For the text-containing cell, return its midpoint in (X, Y) coordinate format. 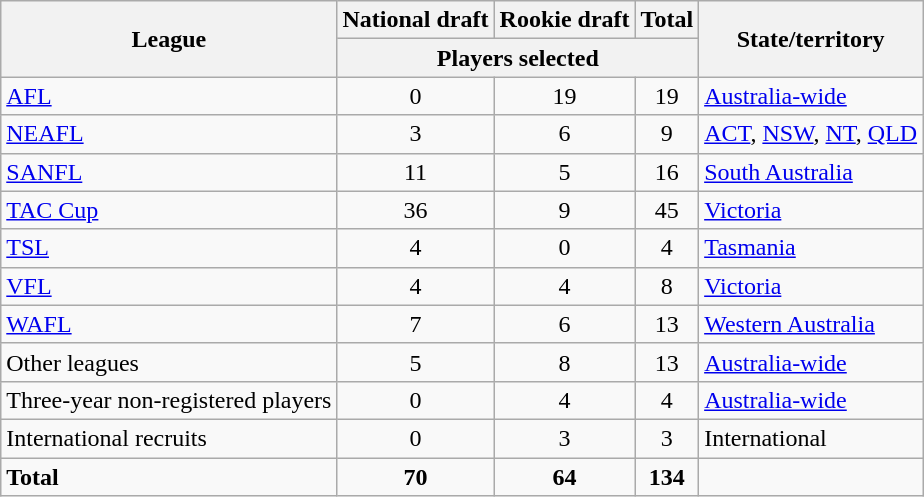
NEAFL (169, 134)
Players selected (518, 58)
WAFL (169, 324)
70 (416, 477)
TAC Cup (169, 210)
11 (416, 172)
Three-year non-registered players (169, 400)
7 (416, 324)
Other leagues (169, 362)
League (169, 39)
ACT, NSW, NT, QLD (811, 134)
134 (667, 477)
TSL (169, 248)
Rookie draft (564, 20)
VFL (169, 286)
International recruits (169, 438)
State/territory (811, 39)
Tasmania (811, 248)
South Australia (811, 172)
36 (416, 210)
AFL (169, 96)
International (811, 438)
16 (667, 172)
45 (667, 210)
Western Australia (811, 324)
SANFL (169, 172)
64 (564, 477)
National draft (416, 20)
